Detect which cell encompasses the target text, then output its [x, y] center coordinate. 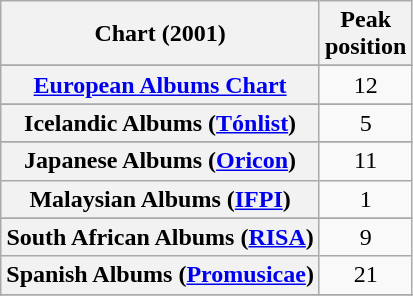
Peakposition [365, 34]
12 [365, 85]
11 [365, 161]
9 [365, 237]
Japanese Albums (Oricon) [160, 161]
Chart (2001) [160, 34]
5 [365, 123]
21 [365, 275]
1 [365, 199]
Malaysian Albums (IFPI) [160, 199]
South African Albums (RISA) [160, 237]
Spanish Albums (Promusicae) [160, 275]
European Albums Chart [160, 85]
Icelandic Albums (Tónlist) [160, 123]
